Output the [X, Y] coordinate of the center of the cell containing the given text.  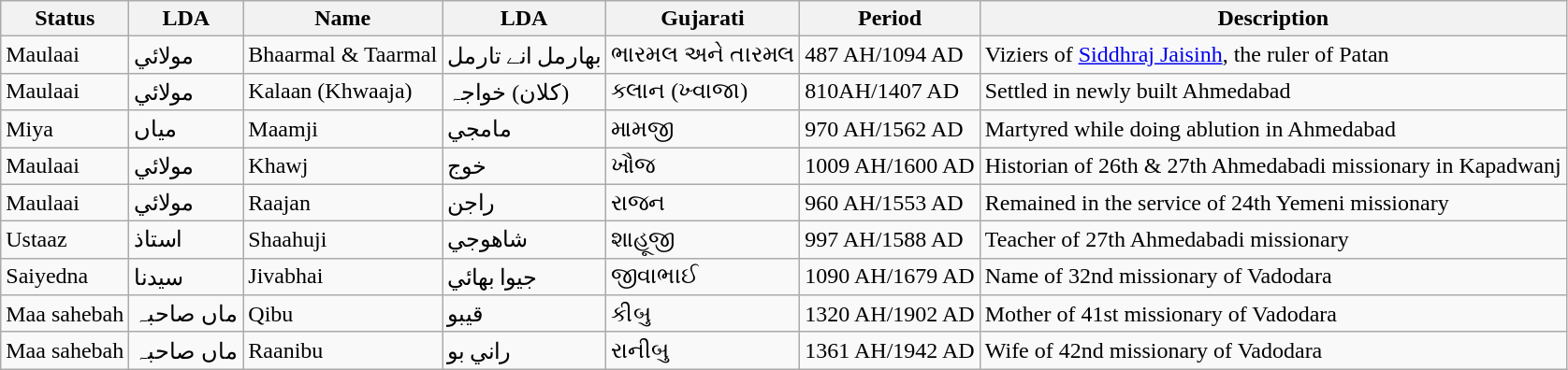
Kalaan (Khwaaja) [342, 92]
રાનીબુ [703, 350]
Jivabhai [342, 277]
Viziers of Siddhraj Jaisinh, the ruler of Patan [1272, 55]
960 AH/1553 AD [890, 203]
મામજી [703, 129]
خوج [524, 166]
ભારમલ અને તારમલ [703, 55]
شاھوجي [524, 240]
Name [342, 19]
Description [1272, 19]
راني بو [524, 350]
જીવાભાઈ [703, 277]
1320 AH/1902 AD [890, 314]
Mother of 41st missionary of Vadodara [1272, 314]
Gujarati [703, 19]
શાહૂજી [703, 240]
Shaahuji [342, 240]
1361 AH/1942 AD [890, 350]
سیدنا [186, 277]
કીબુ [703, 314]
ખૌજ [703, 166]
استاذ [186, 240]
Raajan [342, 203]
Status [65, 19]
970 AH/1562 AD [890, 129]
Ustaaz [65, 240]
میاں [186, 129]
Miya [65, 129]
مامجي [524, 129]
Name of 32nd missionary of Vadodara [1272, 277]
Khawj [342, 166]
487 AH/1094 AD [890, 55]
Period [890, 19]
1090 AH/1679 AD [890, 277]
810AH/1407 AD [890, 92]
રાજન [703, 203]
Historian of 26th & 27th Ahmedabadi missionary in Kapadwanj [1272, 166]
Wife of 42nd missionary of Vadodara [1272, 350]
કલાન (ખ્વાજા) [703, 92]
Teacher of 27th Ahmedabadi missionary [1272, 240]
Qibu [342, 314]
بھارمل انے تارمل [524, 55]
قیبو [524, 314]
1009 AH/1600 AD [890, 166]
Bhaarmal & Taarmal [342, 55]
Saiyedna [65, 277]
Martyred while doing ablution in Ahmedabad [1272, 129]
کلان) خواجہ) [524, 92]
Maamji [342, 129]
Raanibu [342, 350]
997 AH/1588 AD [890, 240]
Settled in newly built Ahmedabad [1272, 92]
راجن [524, 203]
جیوا بھائي [524, 277]
Remained in the service of 24th Yemeni missionary [1272, 203]
